Return the (x, y) coordinate for the center point of the cell that contains the specified text.  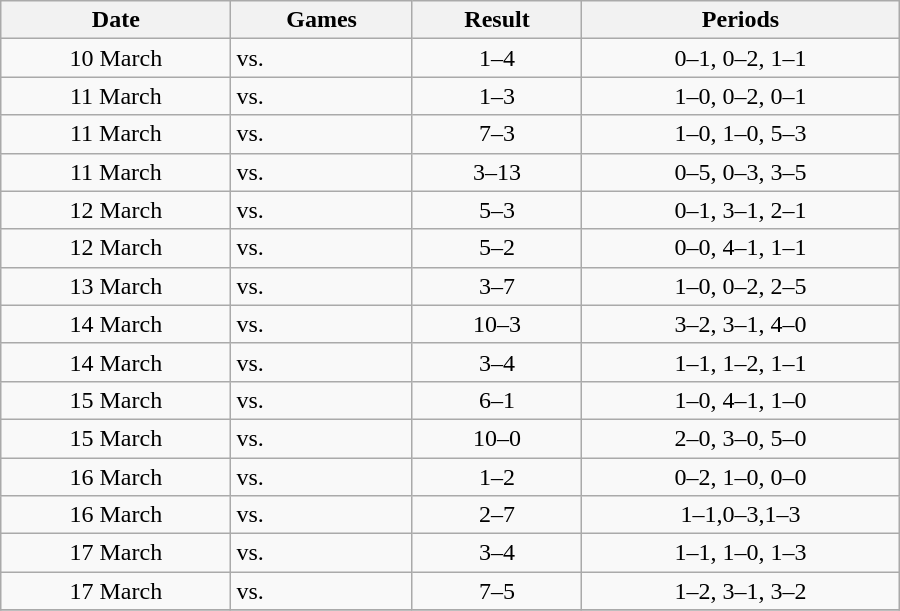
Date (116, 20)
5–3 (497, 210)
10–3 (497, 324)
2–7 (497, 515)
1–1, 1–2, 1–1 (740, 362)
2–0, 3–0, 5–0 (740, 438)
0–5, 0–3, 3–5 (740, 172)
1–3 (497, 96)
Games (322, 20)
1–0, 0–2, 2–5 (740, 286)
1–2, 3–1, 3–2 (740, 591)
3–13 (497, 172)
1–4 (497, 58)
10 March (116, 58)
3–2, 3–1, 4–0 (740, 324)
0–0, 4–1, 1–1 (740, 248)
7–3 (497, 134)
1–0, 0–2, 0–1 (740, 96)
1–0, 1–0, 5–3 (740, 134)
5–2 (497, 248)
1–2 (497, 477)
0–1, 3–1, 2–1 (740, 210)
1–0, 4–1, 1–0 (740, 400)
Periods (740, 20)
0–1, 0–2, 1–1 (740, 58)
1–1,0–3,1–3 (740, 515)
1–1, 1–0, 1–3 (740, 553)
3–7 (497, 286)
6–1 (497, 400)
13 March (116, 286)
Result (497, 20)
10–0 (497, 438)
7–5 (497, 591)
0–2, 1–0, 0–0 (740, 477)
